Determine the (X, Y) coordinate at the center of the cell enclosing the given text.  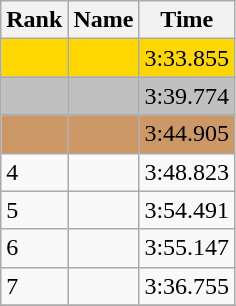
3:36.755 (187, 286)
Rank (34, 20)
4 (34, 172)
3:55.147 (187, 248)
3:48.823 (187, 172)
3:44.905 (187, 134)
3:39.774 (187, 96)
5 (34, 210)
Time (187, 20)
3:33.855 (187, 58)
7 (34, 286)
Name (104, 20)
6 (34, 248)
3:54.491 (187, 210)
